Scan for the cell matching the given text and deliver its [X, Y] coordinate at center. 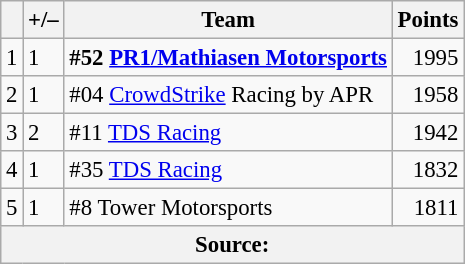
1942 [428, 133]
Team [228, 20]
#11 TDS Racing [228, 133]
1995 [428, 58]
+/– [44, 20]
1832 [428, 170]
#04 CrowdStrike Racing by APR [228, 95]
Source: [232, 245]
#35 TDS Racing [228, 170]
1811 [428, 208]
#8 Tower Motorsports [228, 208]
1958 [428, 95]
4 [12, 170]
Points [428, 20]
3 [12, 133]
#52 PR1/Mathiasen Motorsports [228, 58]
5 [12, 208]
